Scan for the cell matching the given text and deliver its (X, Y) coordinate at center. 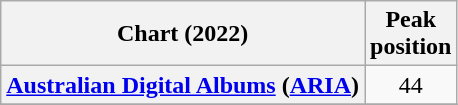
Peakposition (411, 34)
Chart (2022) (183, 34)
Australian Digital Albums (ARIA) (183, 85)
44 (411, 85)
